Scan for the cell matching the given text and deliver its (x, y) coordinate at center. 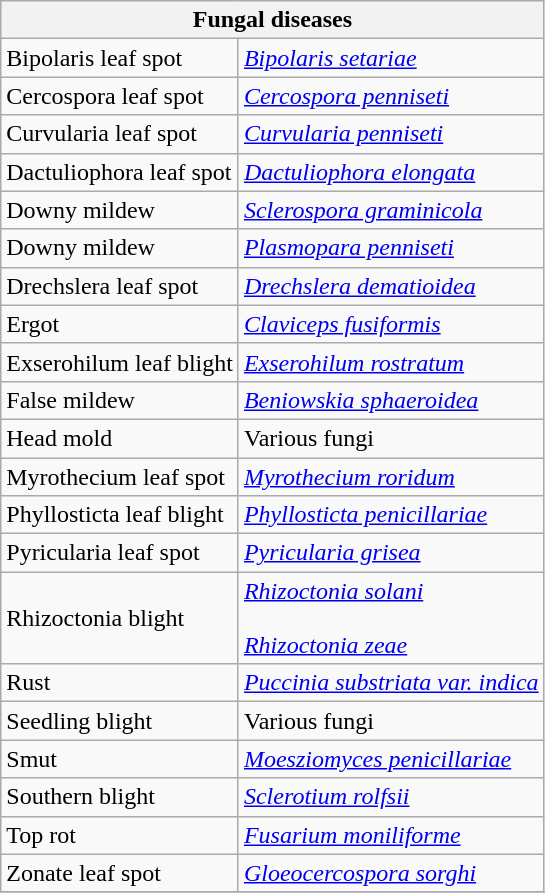
Exserohilum rostratum (391, 362)
Pyricularia grisea (391, 553)
Smut (120, 759)
Phyllosticta penicillariae (391, 515)
Pyricularia leaf spot (120, 553)
Zonate leaf spot (120, 873)
Ergot (120, 324)
Myrothecium roridum (391, 477)
Rust (120, 683)
Bipolaris setariae (391, 58)
Cercospora leaf spot (120, 96)
Claviceps fusiformis (391, 324)
Southern blight (120, 797)
Drechslera dematioidea (391, 286)
Drechslera leaf spot (120, 286)
Head mold (120, 438)
Cercospora penniseti (391, 96)
Moesziomyces penicillariae (391, 759)
Plasmopara penniseti (391, 248)
Top rot (120, 835)
Beniowskia sphaeroidea (391, 400)
Rhizoctonia solaniRhizoctonia zeae (391, 618)
Phyllosticta leaf blight (120, 515)
Dactuliophora leaf spot (120, 172)
Seedling blight (120, 721)
Fungal diseases (272, 20)
Exserohilum leaf blight (120, 362)
Puccinia substriata var. indica (391, 683)
Rhizoctonia blight (120, 618)
Curvularia leaf spot (120, 134)
Sclerotium rolfsii (391, 797)
Dactuliophora elongata (391, 172)
False mildew (120, 400)
Fusarium moniliforme (391, 835)
Gloeocercospora sorghi (391, 873)
Bipolaris leaf spot (120, 58)
Curvularia penniseti (391, 134)
Myrothecium leaf spot (120, 477)
Sclerospora graminicola (391, 210)
